Extract the [X, Y] coordinate from the center of the cell holding the provided text.  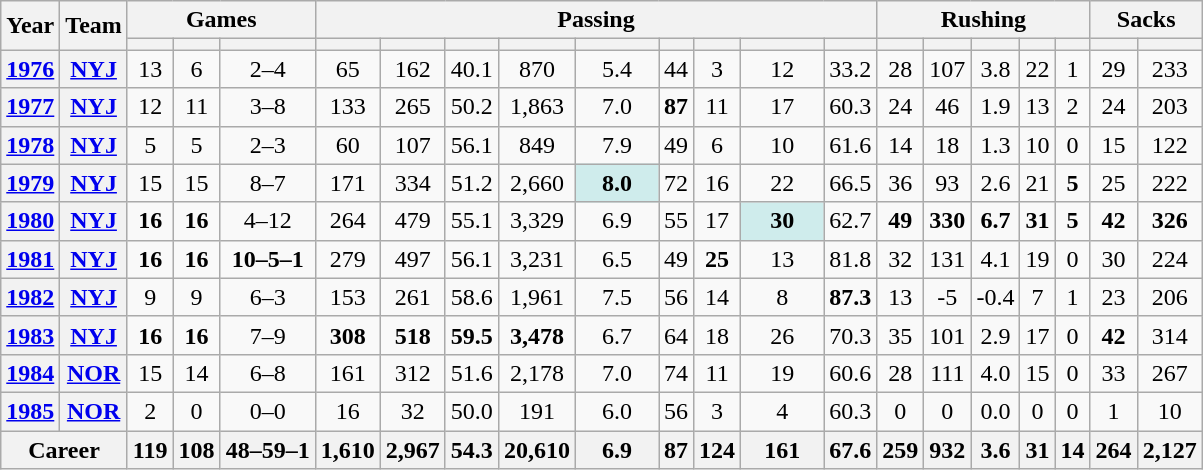
314 [1170, 335]
2–4 [268, 69]
222 [1170, 183]
6–3 [268, 297]
1,610 [348, 449]
1985 [30, 411]
58.6 [472, 297]
1.3 [996, 145]
2,178 [536, 373]
7.5 [616, 297]
-5 [948, 297]
Passing [596, 20]
46 [948, 107]
Rushing [984, 20]
8.0 [616, 183]
4.0 [996, 373]
131 [948, 259]
21 [1038, 183]
Career [64, 449]
70.3 [850, 335]
55 [676, 221]
10–5–1 [268, 259]
23 [1114, 297]
326 [1170, 221]
50.2 [472, 107]
330 [948, 221]
1,961 [536, 297]
133 [348, 107]
111 [948, 373]
3,478 [536, 335]
1983 [30, 335]
1978 [30, 145]
8–7 [268, 183]
308 [348, 335]
334 [412, 183]
66.5 [850, 183]
119 [150, 449]
93 [948, 183]
849 [536, 145]
0–0 [268, 411]
203 [1170, 107]
20,610 [536, 449]
4.1 [996, 259]
1976 [30, 69]
36 [900, 183]
8 [782, 297]
171 [348, 183]
59.5 [472, 335]
1,863 [536, 107]
-0.4 [996, 297]
29 [1114, 69]
Games [221, 20]
Team [94, 26]
2,127 [1170, 449]
870 [536, 69]
2,660 [536, 183]
51.2 [472, 183]
3,231 [536, 259]
54.3 [472, 449]
65 [348, 69]
72 [676, 183]
2,967 [412, 449]
7–9 [268, 335]
4–12 [268, 221]
48–59–1 [268, 449]
Sacks [1146, 20]
1977 [30, 107]
1.9 [996, 107]
6.0 [616, 411]
44 [676, 69]
261 [412, 297]
932 [948, 449]
479 [412, 221]
3,329 [536, 221]
50.0 [472, 411]
122 [1170, 145]
62.7 [850, 221]
33.2 [850, 69]
497 [412, 259]
3.6 [996, 449]
6–8 [268, 373]
6.5 [616, 259]
101 [948, 335]
7 [1038, 297]
224 [1170, 259]
312 [412, 373]
4 [782, 411]
2–3 [268, 145]
1982 [30, 297]
162 [412, 69]
259 [900, 449]
3.8 [996, 69]
Year [30, 26]
33 [1114, 373]
233 [1170, 69]
191 [536, 411]
74 [676, 373]
279 [348, 259]
61.6 [850, 145]
51.6 [472, 373]
55.1 [472, 221]
265 [412, 107]
5.4 [616, 69]
1980 [30, 221]
1984 [30, 373]
2.9 [996, 335]
518 [412, 335]
40.1 [472, 69]
81.8 [850, 259]
64 [676, 335]
7.9 [616, 145]
2.6 [996, 183]
206 [1170, 297]
3–8 [268, 107]
124 [718, 449]
267 [1170, 373]
60 [348, 145]
60.6 [850, 373]
67.6 [850, 449]
1979 [30, 183]
1981 [30, 259]
0.0 [996, 411]
87.3 [850, 297]
108 [196, 449]
153 [348, 297]
35 [900, 335]
26 [782, 335]
